Provide the (x, y) coordinate of the cell's center where the given text is located.  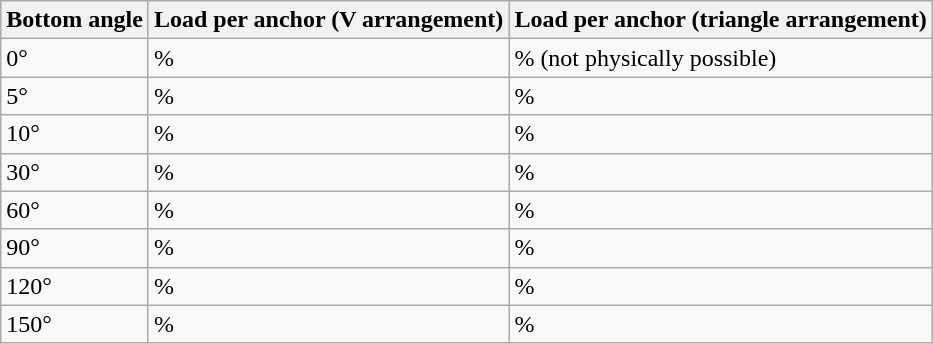
Load per anchor (V arrangement) (328, 20)
150° (75, 324)
% (not physically possible) (720, 58)
Load per anchor (triangle arrangement) (720, 20)
10° (75, 134)
5° (75, 96)
0° (75, 58)
90° (75, 248)
Bottom angle (75, 20)
120° (75, 286)
60° (75, 210)
30° (75, 172)
